Determine the [x, y] coordinate at the center of the cell enclosing the given text.  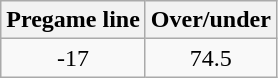
Over/under [210, 20]
Pregame line [74, 20]
-17 [74, 58]
74.5 [210, 58]
